Return (X, Y) of the center of cell containing provided text 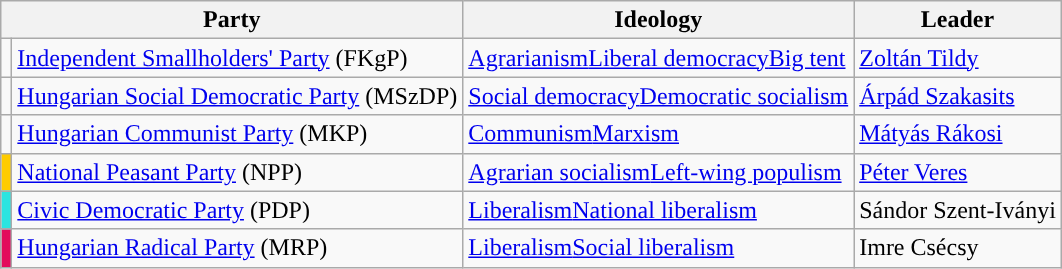
Ideology (658, 20)
Social democracyDemocratic socialism (658, 96)
Hungarian Radical Party (MRP) (238, 248)
Civic Democratic Party (PDP) (238, 210)
Imre Csécsy (958, 248)
Leader (958, 20)
AgrarianismLiberal democracyBig tent (658, 58)
Independent Smallholders' Party (FKgP) (238, 58)
Sándor Szent-Iványi (958, 210)
Árpád Szakasits (958, 96)
Péter Veres (958, 172)
Agrarian socialismLeft-wing populism (658, 172)
CommunismMarxism (658, 134)
Mátyás Rákosi (958, 134)
National Peasant Party (NPP) (238, 172)
LiberalismSocial liberalism (658, 248)
Hungarian Communist Party (MKP) (238, 134)
LiberalismNational liberalism (658, 210)
Party (232, 20)
Zoltán Tildy (958, 58)
Hungarian Social Democratic Party (MSzDP) (238, 96)
